Capture the cell that displays the provided text and extract its (X, Y) central coordinate. 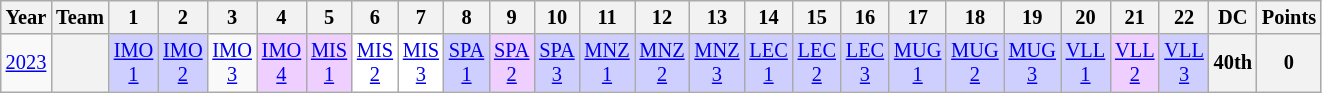
21 (1134, 17)
13 (716, 17)
SPA1 (466, 63)
Points (1289, 17)
4 (282, 17)
LEC3 (865, 63)
6 (375, 17)
MUG3 (1032, 63)
2 (182, 17)
3 (232, 17)
LEC2 (817, 63)
9 (512, 17)
15 (817, 17)
VLL3 (1184, 63)
IMO3 (232, 63)
LEC1 (768, 63)
10 (556, 17)
Team (80, 17)
IMO1 (134, 63)
16 (865, 17)
MIS1 (329, 63)
VLL1 (1086, 63)
7 (421, 17)
DC (1233, 17)
VLL2 (1134, 63)
17 (918, 17)
2023 (26, 63)
0 (1289, 63)
Year (26, 17)
12 (662, 17)
19 (1032, 17)
40th (1233, 63)
MNZ2 (662, 63)
1 (134, 17)
SPA3 (556, 63)
MUG1 (918, 63)
MUG2 (974, 63)
MNZ3 (716, 63)
20 (1086, 17)
5 (329, 17)
18 (974, 17)
11 (608, 17)
MNZ1 (608, 63)
MIS3 (421, 63)
SPA2 (512, 63)
IMO2 (182, 63)
MIS2 (375, 63)
8 (466, 17)
22 (1184, 17)
14 (768, 17)
IMO4 (282, 63)
